Return (x, y) of the center of cell containing provided text 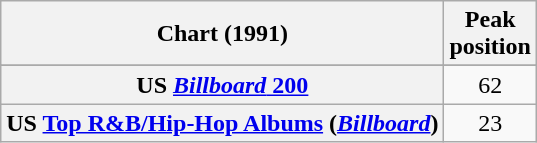
US Billboard 200 (222, 85)
62 (490, 85)
Chart (1991) (222, 34)
Peakposition (490, 34)
23 (490, 123)
US Top R&B/Hip-Hop Albums (Billboard) (222, 123)
